Search for the cell housing the specified text and yield its (X, Y) center coordinate. 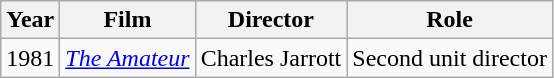
Role (450, 20)
Film (128, 20)
Second unit director (450, 58)
Director (271, 20)
Charles Jarrott (271, 58)
Year (30, 20)
The Amateur (128, 58)
1981 (30, 58)
